Capture the cell that displays the provided text and extract its [x, y] central coordinate. 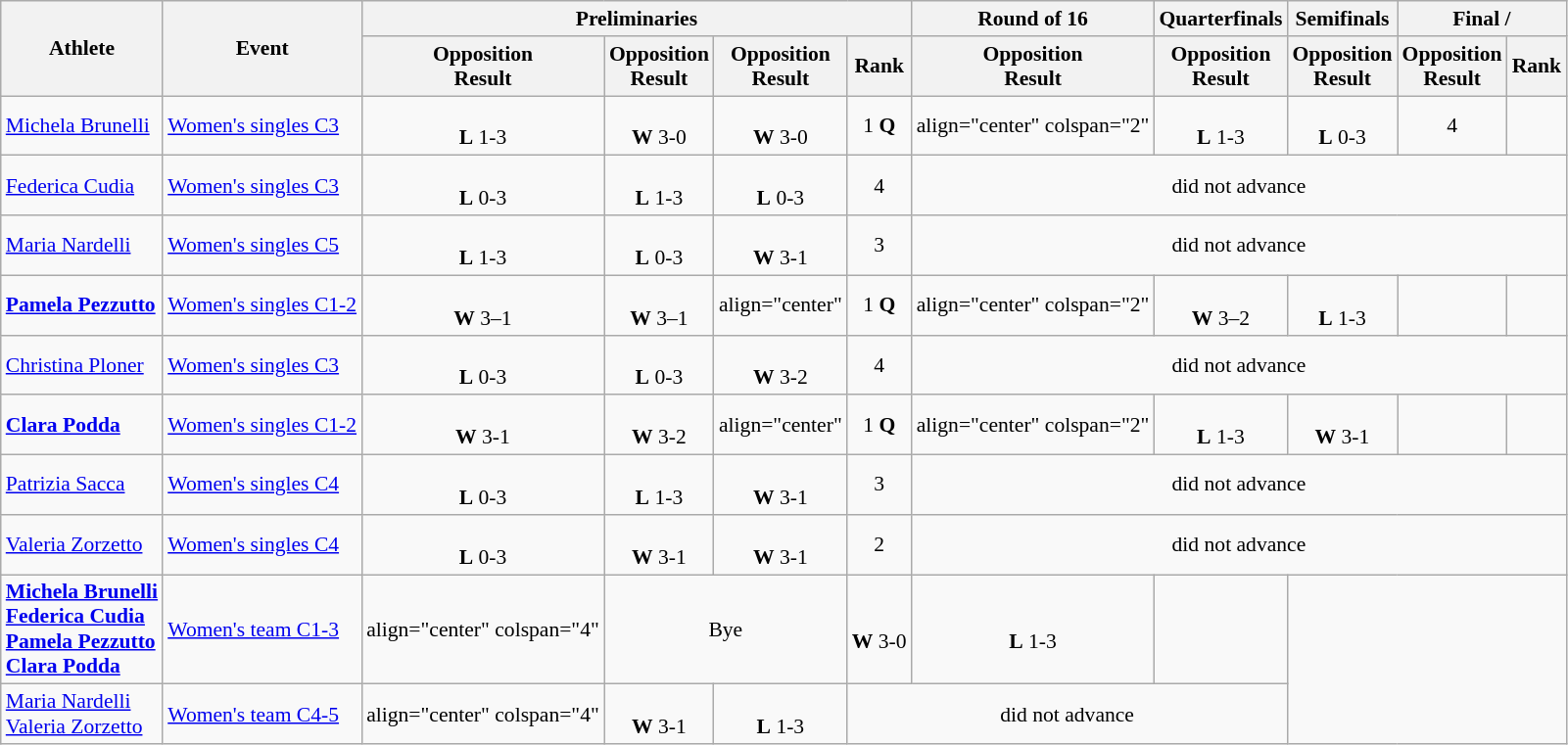
Athlete [82, 49]
Maria Nardelli [82, 245]
Clara Podda [82, 425]
Round of 16 [1033, 19]
Michela Brunelli Federica Cudia Pamela Pezzutto Clara Podda [82, 629]
Christina Ploner [82, 364]
Patrizia Sacca [82, 486]
2 [879, 544]
Maria Nardelli Valeria Zorzetto [82, 715]
Preliminaries [637, 19]
Bye [726, 629]
Women's singles C5 [262, 245]
W 3–2 [1220, 305]
Event [262, 49]
Federica Cudia [82, 186]
Valeria Zorzetto [82, 544]
Semifinals [1342, 19]
Women's team C1-3 [262, 629]
Women's team C4-5 [262, 715]
Quarterfinals [1220, 19]
Final / [1483, 19]
Michela Brunelli [82, 125]
Pamela Pezzutto [82, 305]
